Provide the (x, y) coordinate of the cell's center where the given text is located.  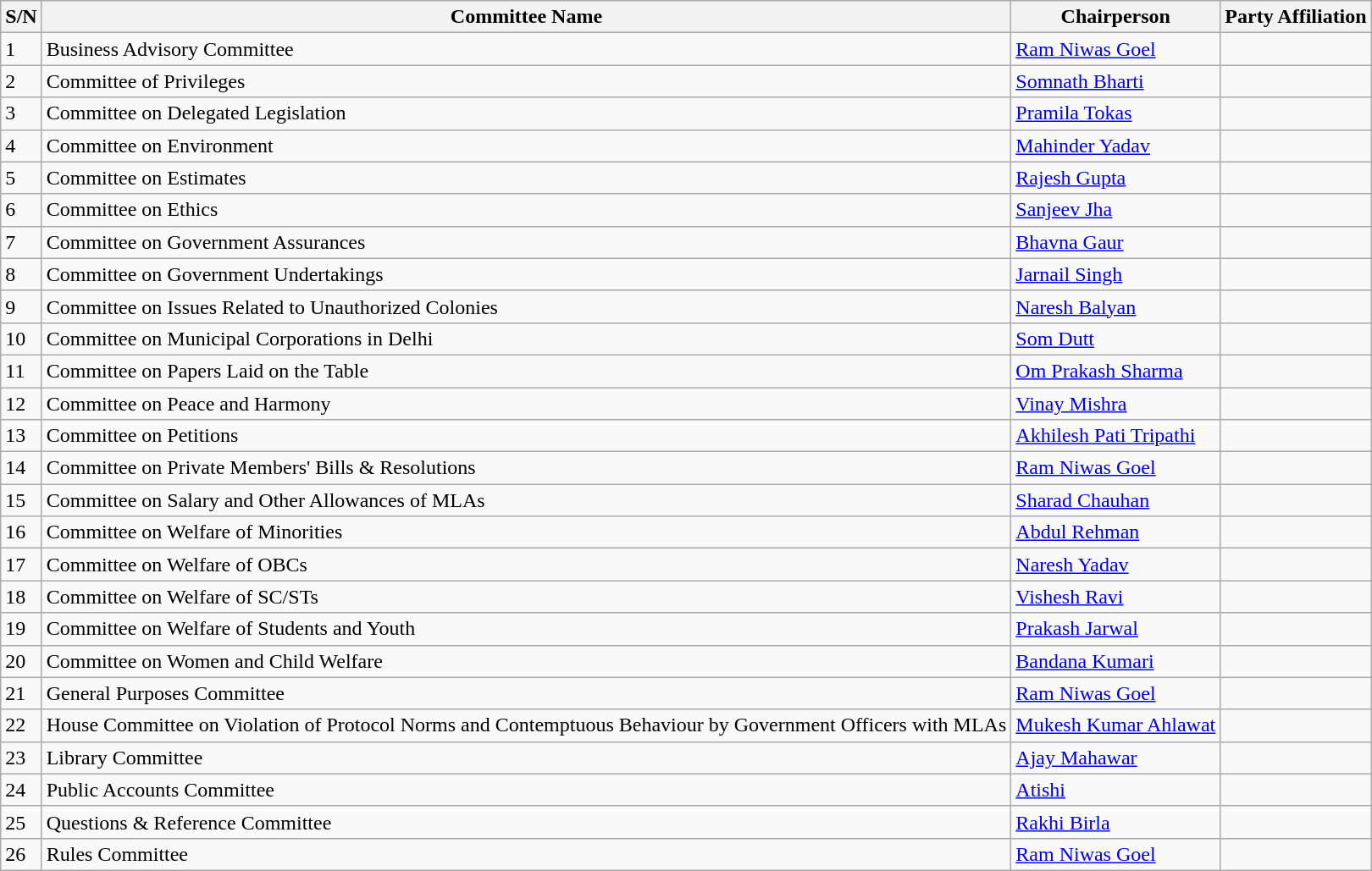
6 (21, 210)
Jarnail Singh (1116, 274)
Party Affiliation (1296, 17)
S/N (21, 17)
Abdul Rehman (1116, 532)
Vinay Mishra (1116, 404)
16 (21, 532)
17 (21, 565)
Committee on Welfare of OBCs (527, 565)
Vishesh Ravi (1116, 597)
4 (21, 146)
General Purposes Committee (527, 693)
Chairperson (1116, 17)
Committee of Privileges (527, 81)
Committee on Government Assurances (527, 242)
11 (21, 371)
19 (21, 629)
5 (21, 178)
8 (21, 274)
Pramila Tokas (1116, 113)
Committee on Municipal Corporations in Delhi (527, 339)
Bhavna Gaur (1116, 242)
Om Prakash Sharma (1116, 371)
7 (21, 242)
Committee on Delegated Legislation (527, 113)
Committee on Issues Related to Unauthorized Colonies (527, 306)
Som Dutt (1116, 339)
10 (21, 339)
1 (21, 49)
Committee on Private Members' Bills & Resolutions (527, 468)
Atishi (1116, 790)
Somnath Bharti (1116, 81)
3 (21, 113)
2 (21, 81)
Library Committee (527, 758)
Committee on Estimates (527, 178)
Committee on Welfare of Students and Youth (527, 629)
Committee on Salary and Other Allowances of MLAs (527, 500)
15 (21, 500)
Committee on Government Undertakings (527, 274)
Mahinder Yadav (1116, 146)
21 (21, 693)
Mukesh Kumar Ahlawat (1116, 725)
23 (21, 758)
12 (21, 404)
26 (21, 854)
20 (21, 661)
Public Accounts Committee (527, 790)
9 (21, 306)
Rules Committee (527, 854)
Committee Name (527, 17)
House Committee on Violation of Protocol Norms and Contemptuous Behaviour by Government Officers with MLAs (527, 725)
Akhilesh Pati Tripathi (1116, 436)
Committee on Welfare of SC/STs (527, 597)
Committee on Petitions (527, 436)
Prakash Jarwal (1116, 629)
14 (21, 468)
Questions & Reference Committee (527, 822)
Sanjeev Jha (1116, 210)
Committee on Women and Child Welfare (527, 661)
Rajesh Gupta (1116, 178)
Ajay Mahawar (1116, 758)
25 (21, 822)
Bandana Kumari (1116, 661)
Committee on Environment (527, 146)
13 (21, 436)
18 (21, 597)
Naresh Yadav (1116, 565)
Committee on Papers Laid on the Table (527, 371)
Committee on Welfare of Minorities (527, 532)
Rakhi Birla (1116, 822)
24 (21, 790)
Sharad Chauhan (1116, 500)
Naresh Balyan (1116, 306)
22 (21, 725)
Committee on Ethics (527, 210)
Business Advisory Committee (527, 49)
Committee on Peace and Harmony (527, 404)
